Provide the [X, Y] coordinate of the cell's center where the given text is located.  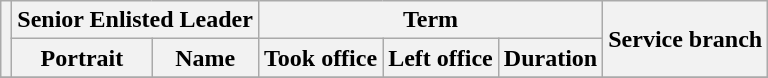
Name [205, 58]
Service branch [686, 39]
Portrait [82, 58]
Term [430, 20]
Senior Enlisted Leader [136, 20]
Took office [320, 58]
Left office [441, 58]
Duration [550, 58]
